Find where the given text appears and provide that cell's center as [X, Y] coordinate. 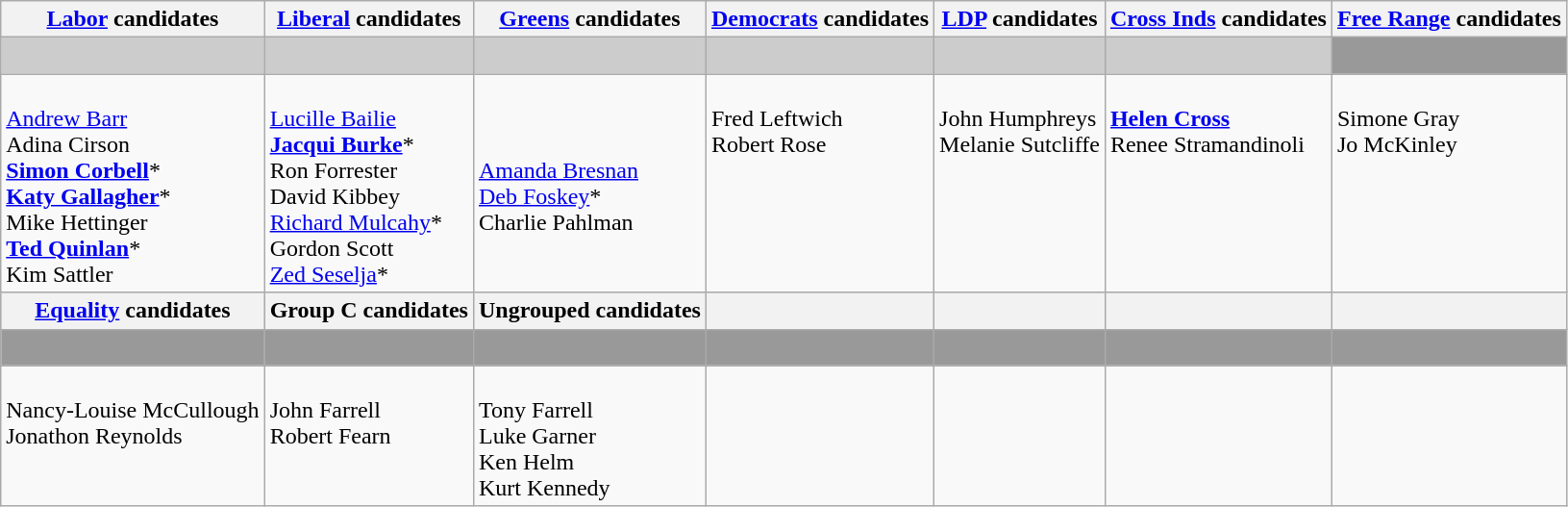
Free Range candidates [1449, 19]
Amanda Bresnan Deb Foskey* Charlie Pahlman [589, 183]
Liberal candidates [369, 19]
Helen Cross Renee Stramandinoli [1218, 183]
John Humphreys Melanie Sutcliffe [1020, 183]
Lucille Bailie Jacqui Burke* Ron Forrester David Kibbey Richard Mulcahy* Gordon Scott Zed Seselja* [369, 183]
Ungrouped candidates [589, 311]
Equality candidates [133, 311]
Greens candidates [589, 19]
Nancy-Louise McCullough Jonathon Reynolds [133, 436]
Fred Leftwich Robert Rose [819, 183]
LDP candidates [1020, 19]
Cross Inds candidates [1218, 19]
Tony Farrell Luke Garner Ken Helm Kurt Kennedy [589, 436]
John Farrell Robert Fearn [369, 436]
Labor candidates [133, 19]
Democrats candidates [819, 19]
Simone Gray Jo McKinley [1449, 183]
Group C candidates [369, 311]
Andrew Barr Adina Cirson Simon Corbell* Katy Gallagher* Mike Hettinger Ted Quinlan* Kim Sattler [133, 183]
